Extract the (x, y) coordinate from the center of the cell holding the provided text.  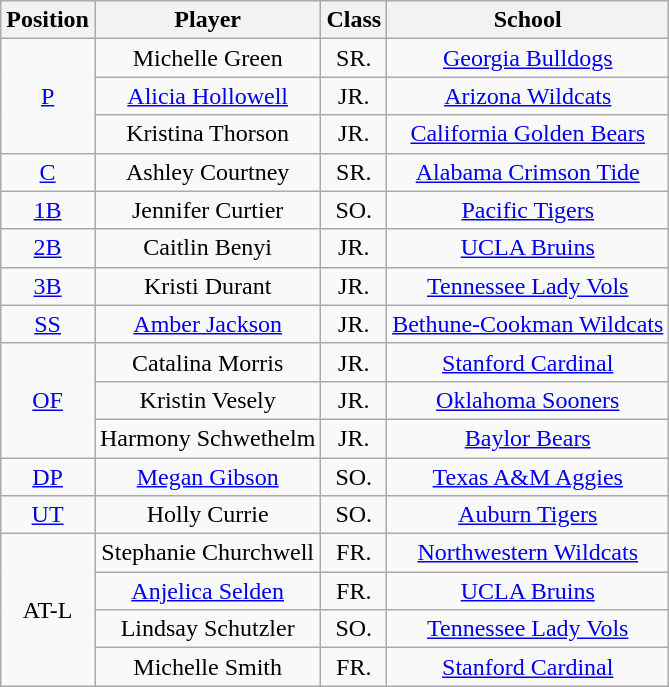
Jennifer Curtier (207, 210)
Kristina Thorson (207, 134)
Alicia Hollowell (207, 96)
Ashley Courtney (207, 172)
Amber Jackson (207, 324)
Bethune-Cookman Wildcats (528, 324)
Holly Currie (207, 515)
Caitlin Benyi (207, 248)
SS (48, 324)
AT-L (48, 610)
Kristi Durant (207, 286)
Class (354, 20)
Michelle Green (207, 58)
School (528, 20)
Kristin Vesely (207, 400)
C (48, 172)
Auburn Tigers (528, 515)
Northwestern Wildcats (528, 553)
OF (48, 400)
Catalina Morris (207, 362)
Harmony Schwethelm (207, 438)
Player (207, 20)
Lindsay Schutzler (207, 629)
P (48, 96)
Texas A&M Aggies (528, 477)
Oklahoma Sooners (528, 400)
1B (48, 210)
DP (48, 477)
Position (48, 20)
3B (48, 286)
Stephanie Churchwell (207, 553)
Arizona Wildcats (528, 96)
Michelle Smith (207, 667)
Megan Gibson (207, 477)
California Golden Bears (528, 134)
Anjelica Selden (207, 591)
2B (48, 248)
Alabama Crimson Tide (528, 172)
Pacific Tigers (528, 210)
UT (48, 515)
Georgia Bulldogs (528, 58)
Baylor Bears (528, 438)
